Extract the [x, y] coordinate from the center of the cell holding the provided text.  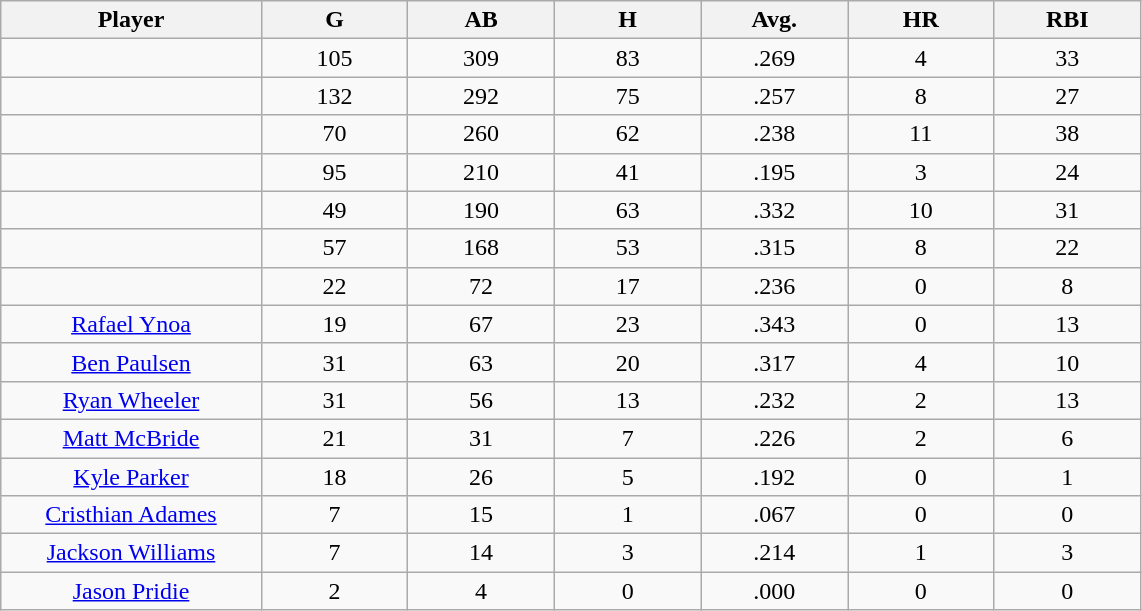
190 [482, 210]
.214 [774, 553]
21 [334, 438]
.226 [774, 438]
23 [628, 324]
Rafael Ynoa [132, 324]
20 [628, 362]
.317 [774, 362]
83 [628, 58]
18 [334, 477]
49 [334, 210]
.192 [774, 477]
19 [334, 324]
Jason Pridie [132, 591]
Avg. [774, 20]
95 [334, 172]
Cristhian Adames [132, 515]
67 [482, 324]
AB [482, 20]
72 [482, 286]
11 [922, 134]
41 [628, 172]
24 [1068, 172]
14 [482, 553]
62 [628, 134]
.269 [774, 58]
17 [628, 286]
6 [1068, 438]
210 [482, 172]
105 [334, 58]
33 [1068, 58]
57 [334, 248]
132 [334, 96]
.000 [774, 591]
G [334, 20]
53 [628, 248]
260 [482, 134]
Player [132, 20]
56 [482, 400]
.236 [774, 286]
Ben Paulsen [132, 362]
Kyle Parker [132, 477]
.195 [774, 172]
15 [482, 515]
Ryan Wheeler [132, 400]
.232 [774, 400]
Matt McBride [132, 438]
38 [1068, 134]
75 [628, 96]
.332 [774, 210]
HR [922, 20]
70 [334, 134]
.315 [774, 248]
.343 [774, 324]
168 [482, 248]
H [628, 20]
.257 [774, 96]
5 [628, 477]
26 [482, 477]
292 [482, 96]
27 [1068, 96]
Jackson Williams [132, 553]
.238 [774, 134]
RBI [1068, 20]
309 [482, 58]
.067 [774, 515]
